Scan for the cell matching the given text and deliver its (x, y) coordinate at center. 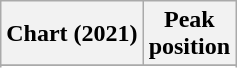
Peakposition (189, 34)
Chart (2021) (72, 34)
